Provide the (x, y) coordinate of the cell's center where the given text is located.  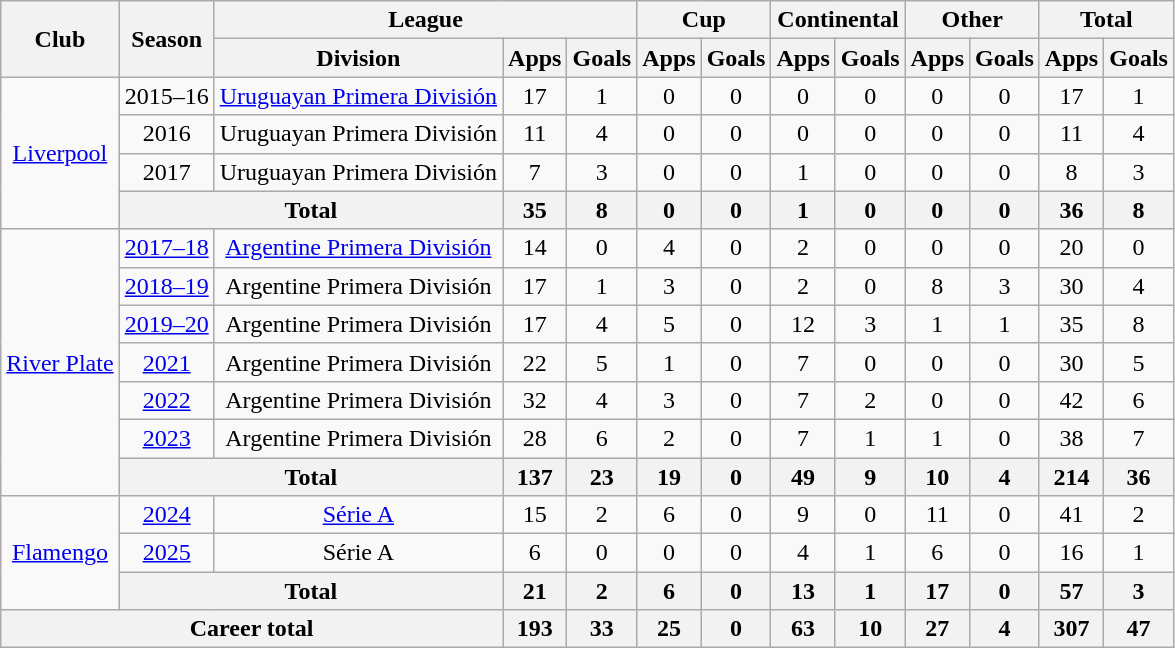
2018–19 (166, 286)
Career total (252, 629)
Liverpool (60, 153)
Club (60, 39)
2022 (166, 400)
47 (1139, 629)
2023 (166, 438)
River Plate (60, 362)
19 (669, 477)
2024 (166, 515)
Season (166, 39)
23 (602, 477)
25 (669, 629)
214 (1071, 477)
32 (535, 400)
42 (1071, 400)
38 (1071, 438)
57 (1071, 591)
Division (358, 58)
2016 (166, 134)
Flamengo (60, 553)
22 (535, 362)
Cup (704, 20)
2021 (166, 362)
13 (803, 591)
2017–18 (166, 248)
15 (535, 515)
12 (803, 324)
21 (535, 591)
2019–20 (166, 324)
63 (803, 629)
33 (602, 629)
2015–16 (166, 96)
2025 (166, 553)
28 (535, 438)
League (426, 20)
41 (1071, 515)
Other (972, 20)
49 (803, 477)
2017 (166, 172)
16 (1071, 553)
14 (535, 248)
307 (1071, 629)
27 (937, 629)
137 (535, 477)
20 (1071, 248)
Continental (838, 20)
193 (535, 629)
